Return the (x, y) coordinate for the center point of the cell that contains the specified text.  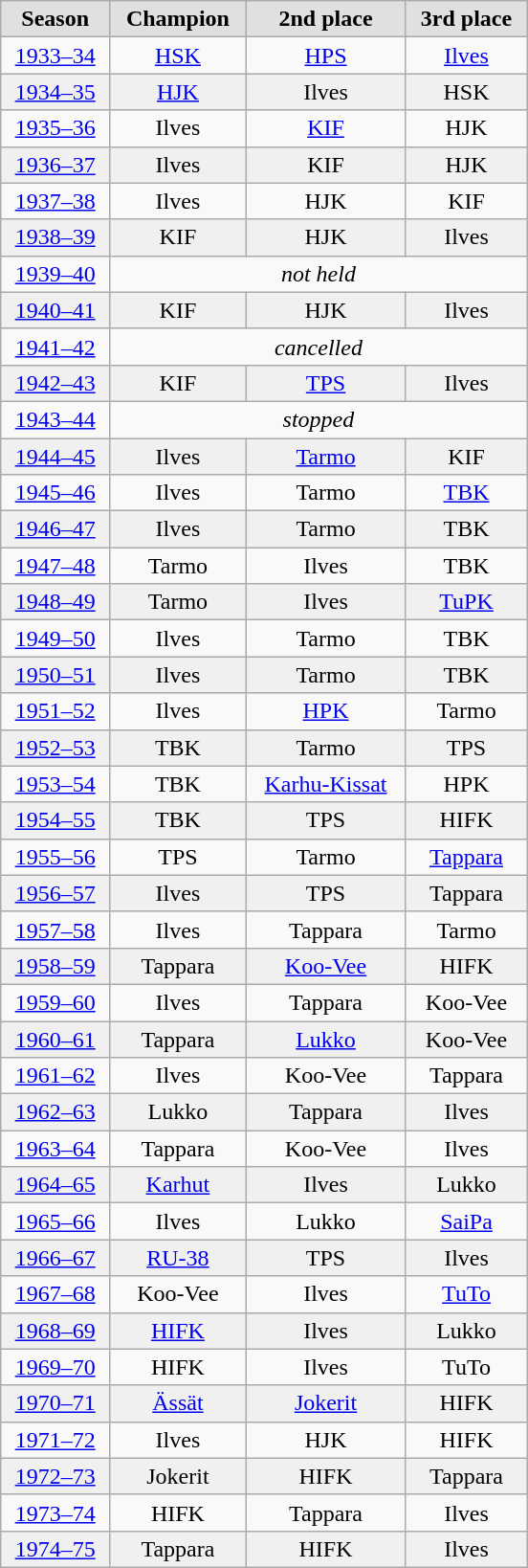
1960–61 (55, 1039)
stopped (319, 419)
1962–63 (55, 1112)
1938–39 (55, 237)
1943–44 (55, 419)
1970–71 (55, 1403)
TuPK (467, 602)
1933–34 (55, 56)
1934–35 (55, 92)
3rd place (467, 19)
Season (55, 19)
SaiPa (467, 1221)
1956–57 (55, 893)
1939–40 (55, 274)
1954–55 (55, 820)
1953–54 (55, 784)
1950–51 (55, 675)
1965–66 (55, 1221)
1951–52 (55, 711)
1936–37 (55, 165)
1940–41 (55, 310)
1957–58 (55, 930)
cancelled (319, 347)
1947–48 (55, 566)
Karhu-Kissat (325, 784)
RU-38 (178, 1258)
1949–50 (55, 638)
2nd place (325, 19)
1964–65 (55, 1185)
1967–68 (55, 1294)
Karhut (178, 1185)
1968–69 (55, 1331)
1937–38 (55, 201)
Champion (178, 19)
1942–43 (55, 383)
not held (319, 274)
Ässät (178, 1403)
1974–75 (55, 1549)
1969–70 (55, 1367)
1945–46 (55, 493)
HPS (325, 56)
1973–74 (55, 1512)
1952–53 (55, 748)
1972–73 (55, 1476)
1959–60 (55, 1002)
1966–67 (55, 1258)
1971–72 (55, 1440)
1961–62 (55, 1076)
1935–36 (55, 128)
1955–56 (55, 857)
1944–45 (55, 457)
1946–47 (55, 529)
1948–49 (55, 602)
1963–64 (55, 1149)
1958–59 (55, 966)
1941–42 (55, 347)
